Return the [X, Y] coordinate for the center point of the cell that contains the specified text.  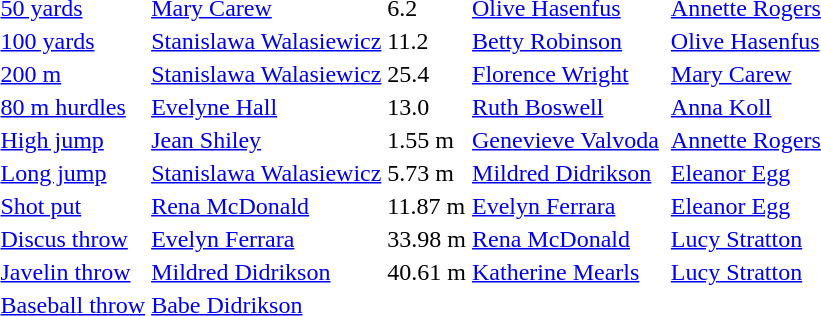
5.73 m [427, 173]
40.61 m [427, 272]
Jean Shiley [266, 140]
11.2 [427, 41]
Evelyne Hall [266, 107]
33.98 m [427, 239]
Florence Wright [566, 74]
Genevieve Valvoda [566, 140]
Katherine Mearls [566, 272]
13.0 [427, 107]
11.87 m [427, 206]
1.55 m [427, 140]
Ruth Boswell [566, 107]
Betty Robinson [566, 41]
25.4 [427, 74]
